Determine the [X, Y] coordinate at the center of the cell enclosing the given text.  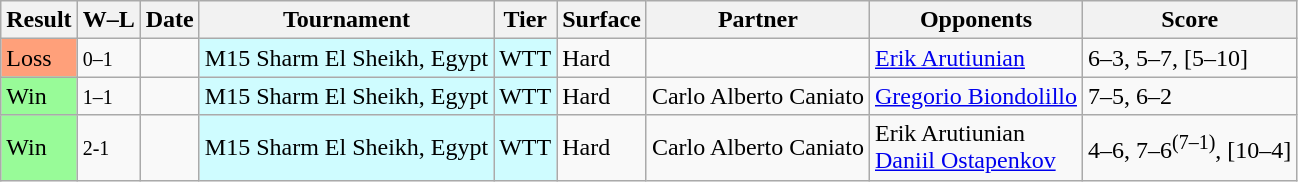
Erik Arutiunian [976, 58]
7–5, 6–2 [1190, 96]
Score [1190, 20]
Opponents [976, 20]
0–1 [108, 58]
Result [39, 20]
W–L [108, 20]
Partner [758, 20]
Surface [602, 20]
Gregorio Biondolillo [976, 96]
1–1 [108, 96]
Tier [526, 20]
2-1 [108, 148]
Loss [39, 58]
6–3, 5–7, [5–10] [1190, 58]
Tournament [346, 20]
4–6, 7–6(7–1), [10–4] [1190, 148]
Erik Arutiunian Daniil Ostapenkov [976, 148]
Date [170, 20]
